Extract the (X, Y) coordinate from the center of the cell holding the provided text.  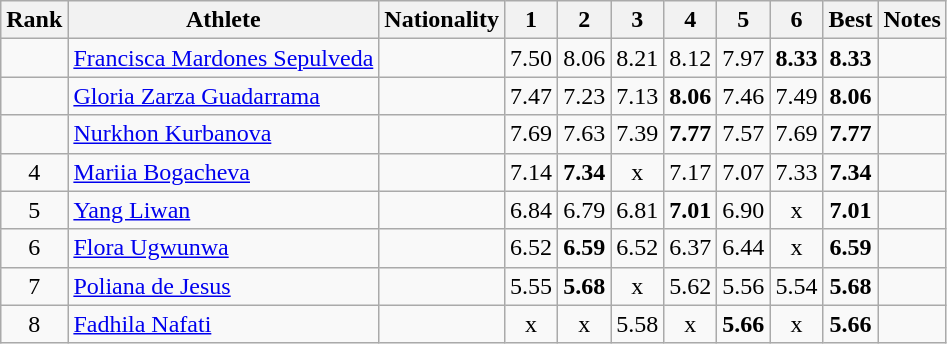
3 (638, 20)
6.81 (638, 210)
Nurkhon Kurbanova (224, 134)
Mariia Bogacheva (224, 172)
7.97 (744, 58)
Notes (912, 20)
7.49 (796, 96)
7.57 (744, 134)
5.54 (796, 286)
7.14 (532, 172)
Best (850, 20)
Gloria Zarza Guadarrama (224, 96)
7.39 (638, 134)
6.90 (744, 210)
5.62 (690, 286)
5.55 (532, 286)
7.46 (744, 96)
7.47 (532, 96)
7.17 (690, 172)
6.79 (584, 210)
7 (34, 286)
Fadhila Nafati (224, 324)
6.84 (532, 210)
7.13 (638, 96)
Rank (34, 20)
7.07 (744, 172)
Athlete (224, 20)
Nationality (442, 20)
7.23 (584, 96)
7.33 (796, 172)
8 (34, 324)
Flora Ugwunwa (224, 248)
Poliana de Jesus (224, 286)
2 (584, 20)
8.12 (690, 58)
6.44 (744, 248)
1 (532, 20)
6.37 (690, 248)
5.58 (638, 324)
Yang Liwan (224, 210)
5.56 (744, 286)
8.21 (638, 58)
7.63 (584, 134)
Francisca Mardones Sepulveda (224, 58)
7.50 (532, 58)
